Output the (X, Y) coordinate of the center of the cell containing the given text.  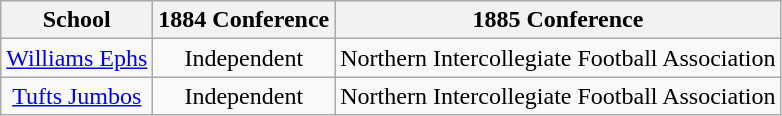
1885 Conference (558, 20)
Tufts Jumbos (77, 96)
1884 Conference (244, 20)
School (77, 20)
Williams Ephs (77, 58)
